Provide the (x, y) coordinate of the cell's center where the given text is located.  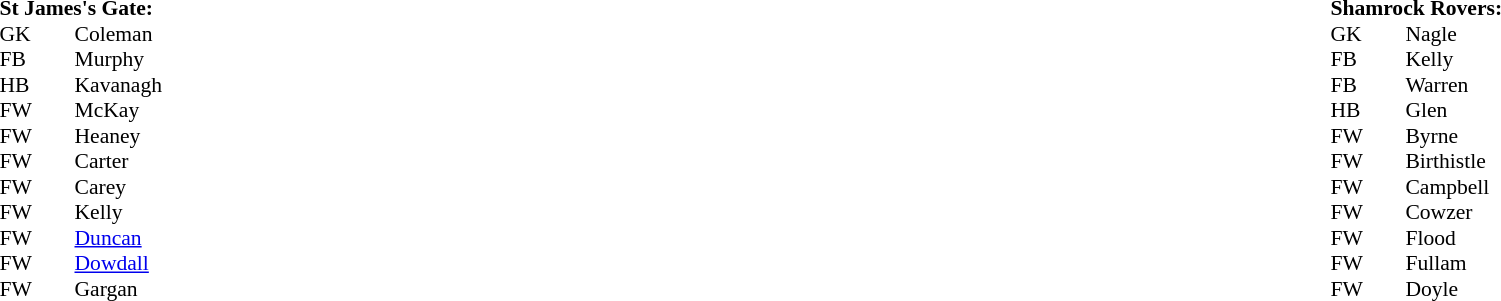
Carter (118, 161)
Kavanagh (118, 85)
Murphy (118, 59)
Coleman (118, 34)
Heaney (118, 136)
Duncan (118, 238)
McKay (118, 111)
Carey (118, 187)
Kelly (118, 213)
Dowdall (118, 263)
